Return the [x, y] coordinate for the center point of the cell that contains the specified text.  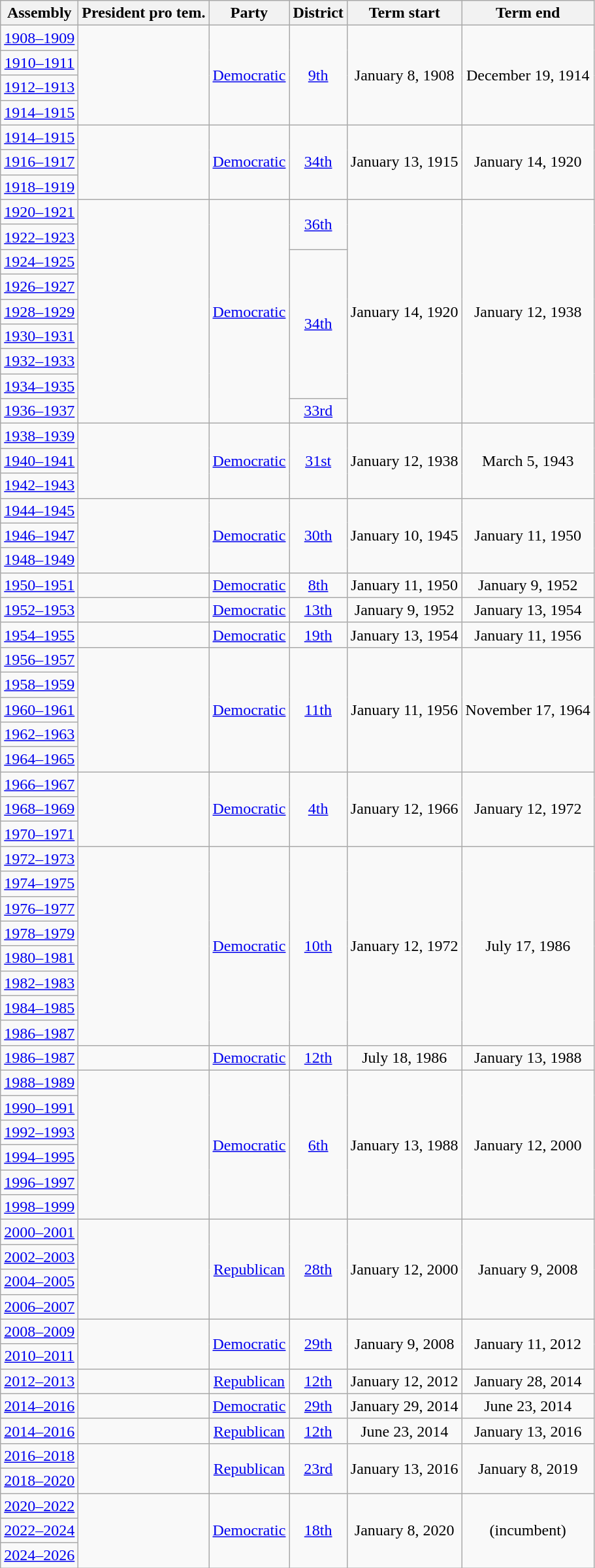
2000–2001 [39, 1232]
1942–1943 [39, 486]
2022–2024 [39, 1531]
31st [318, 461]
1972–1973 [39, 859]
1916–1917 [39, 162]
1922–1923 [39, 237]
1978–1979 [39, 933]
19th [318, 635]
2024–2026 [39, 1556]
1940–1941 [39, 461]
1912–1913 [39, 88]
1982–1983 [39, 983]
January 8, 2020 [404, 1530]
1946–1947 [39, 535]
1910–1911 [39, 63]
1984–1985 [39, 1008]
District [318, 13]
1980–1981 [39, 958]
1918–1919 [39, 187]
1928–1929 [39, 312]
1952–1953 [39, 610]
January 12, 2012 [404, 1381]
Assembly [39, 13]
2018–2020 [39, 1480]
1998–1999 [39, 1207]
2008–2009 [39, 1331]
36th [318, 224]
July 18, 1986 [404, 1058]
1950–1951 [39, 585]
January 13, 1915 [404, 162]
January 10, 1945 [404, 535]
November 17, 1964 [528, 709]
28th [318, 1269]
January 12, 1966 [404, 809]
1936–1937 [39, 411]
January 8, 2019 [528, 1468]
1964–1965 [39, 759]
2012–2013 [39, 1381]
July 17, 1986 [528, 946]
1994–1995 [39, 1158]
January 11, 2012 [528, 1344]
8th [318, 585]
33rd [318, 411]
1974–1975 [39, 884]
10th [318, 946]
1934–1935 [39, 386]
1976–1977 [39, 909]
1996–1997 [39, 1182]
1926–1927 [39, 286]
4th [318, 809]
9th [318, 75]
23rd [318, 1468]
1954–1955 [39, 635]
March 5, 1943 [528, 461]
1956–1957 [39, 659]
1960–1961 [39, 709]
January 28, 2014 [528, 1381]
2002–2003 [39, 1257]
1990–1991 [39, 1108]
1924–1925 [39, 261]
1938–1939 [39, 436]
30th [318, 535]
1968–1969 [39, 809]
2010–2011 [39, 1356]
2020–2022 [39, 1505]
2004–2005 [39, 1282]
December 19, 1914 [528, 75]
January 8, 1908 [404, 75]
1992–1993 [39, 1133]
1958–1959 [39, 684]
1920–1921 [39, 212]
2006–2007 [39, 1307]
1908–1909 [39, 38]
1962–1963 [39, 735]
13th [318, 610]
Party [249, 13]
18th [318, 1530]
1944–1945 [39, 510]
2016–2018 [39, 1456]
President pro tem. [144, 13]
6th [318, 1144]
1970–1971 [39, 834]
January 29, 2014 [404, 1406]
Term start [404, 13]
1966–1967 [39, 784]
1948–1949 [39, 560]
(incumbent) [528, 1530]
Term end [528, 13]
1930–1931 [39, 337]
1988–1989 [39, 1082]
11th [318, 709]
1932–1933 [39, 361]
